Pinpoint the cell where the given text exists, returning its [x, y] midpoint coordinate. 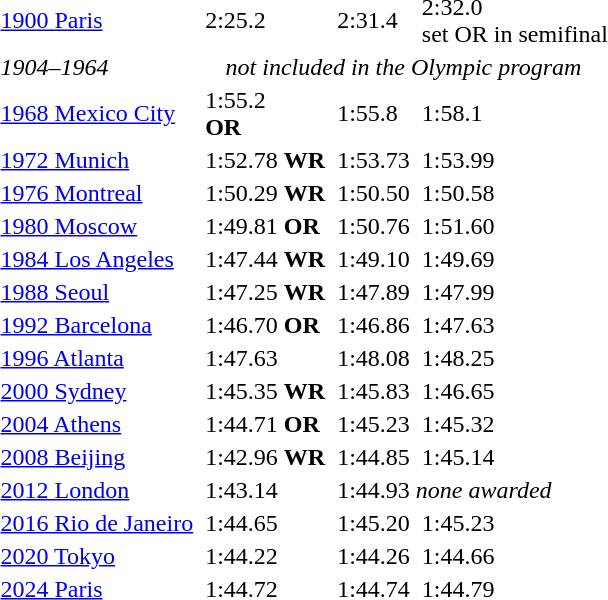
1:42.96 WR [266, 457]
1:50.76 [374, 226]
1:50.29 WR [266, 193]
1:48.08 [374, 358]
1:49.10 [374, 259]
1:50.50 [374, 193]
1:44.85 [374, 457]
1:47.25 WR [266, 292]
1:44.22 [266, 556]
1:44.26 [374, 556]
1:44.65 [266, 523]
1:47.44 WR [266, 259]
1:44.71 OR [266, 424]
1:52.78 WR [266, 160]
1:45.35 WR [266, 391]
1:49.81 OR [266, 226]
1:55.8 [374, 114]
1:47.89 [374, 292]
1:46.86 [374, 325]
1:45.23 [374, 424]
1:55.2 OR [266, 114]
1:43.14 [266, 490]
1:46.70 OR [266, 325]
1:45.20 [374, 523]
1:47.63 [266, 358]
1:44.93 [374, 490]
1:45.83 [374, 391]
1:53.73 [374, 160]
